Determine the [x, y] coordinate at the center of the cell enclosing the given text.  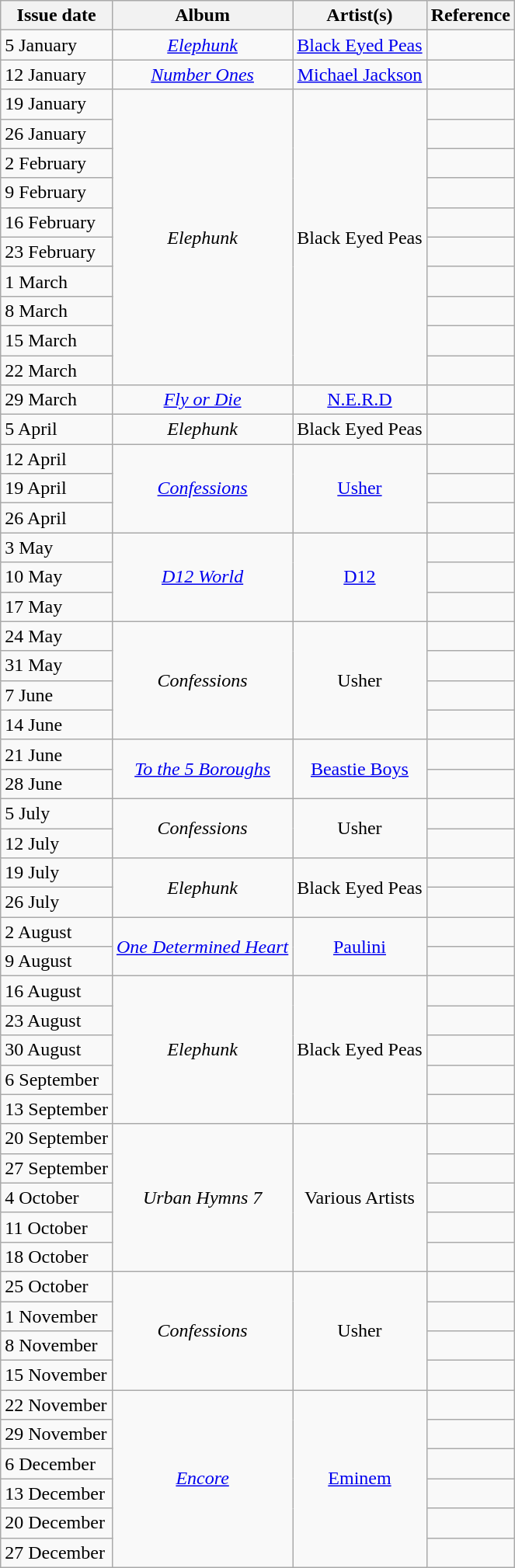
22 November [57, 1405]
12 April [57, 459]
Paulini [360, 947]
D12 [360, 577]
5 April [57, 429]
Eminem [360, 1479]
14 June [57, 725]
15 November [57, 1375]
27 September [57, 1168]
31 May [57, 666]
5 January [57, 45]
19 April [57, 488]
29 November [57, 1434]
5 July [57, 813]
7 June [57, 695]
1 November [57, 1316]
25 October [57, 1286]
9 February [57, 193]
12 July [57, 843]
2 February [57, 163]
6 December [57, 1464]
15 March [57, 340]
8 March [57, 311]
24 May [57, 636]
22 March [57, 370]
16 February [57, 222]
12 January [57, 75]
26 January [57, 134]
N.E.R.D [360, 400]
D12 World [202, 577]
28 June [57, 784]
To the 5 Boroughs [202, 769]
1 March [57, 281]
9 August [57, 961]
Beastie Boys [360, 769]
Michael Jackson [360, 75]
Encore [202, 1479]
13 December [57, 1493]
Urban Hymns 7 [202, 1198]
2 August [57, 932]
29 March [57, 400]
21 June [57, 754]
10 May [57, 577]
17 May [57, 607]
13 September [57, 1109]
6 September [57, 1080]
19 July [57, 873]
Album [202, 16]
26 July [57, 902]
Artist(s) [360, 16]
30 August [57, 1050]
Reference [471, 16]
18 October [57, 1257]
Number Ones [202, 75]
Issue date [57, 16]
One Determined Heart [202, 947]
Various Artists [360, 1198]
20 September [57, 1139]
19 January [57, 104]
23 August [57, 1020]
26 April [57, 518]
20 December [57, 1523]
27 December [57, 1552]
Fly or Die [202, 400]
3 May [57, 548]
16 August [57, 991]
4 October [57, 1198]
23 February [57, 252]
11 October [57, 1227]
8 November [57, 1346]
